Find where the given text appears and provide that cell's center as (X, Y) coordinate. 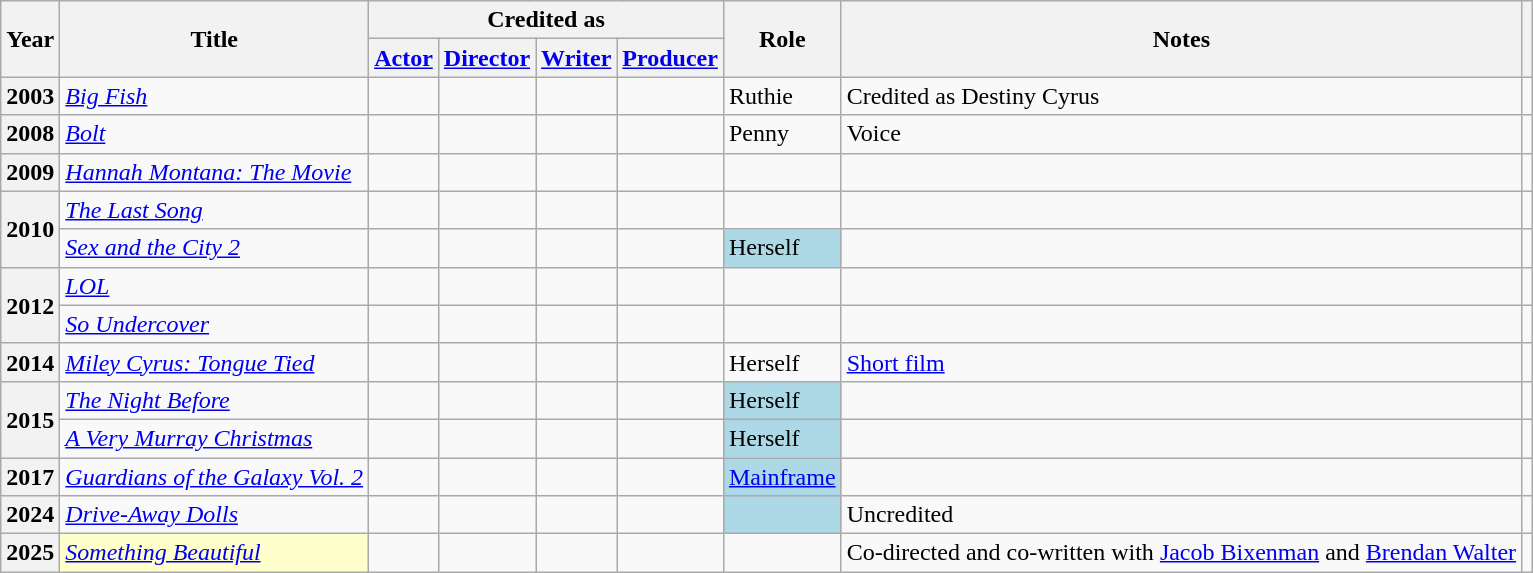
Notes (1182, 39)
2009 (30, 172)
Credited as (546, 20)
2025 (30, 553)
Penny (782, 134)
Role (782, 39)
Mainframe (782, 477)
Miley Cyrus: Tongue Tied (214, 362)
2010 (30, 229)
2017 (30, 477)
Uncredited (1182, 515)
Title (214, 39)
2015 (30, 419)
Co-directed and co-written with Jacob Bixenman and Brendan Walter (1182, 553)
Producer (670, 58)
Voice (1182, 134)
Director (486, 58)
So Undercover (214, 324)
2008 (30, 134)
2012 (30, 305)
A Very Murray Christmas (214, 438)
Something Beautiful (214, 553)
Bolt (214, 134)
LOL (214, 286)
The Night Before (214, 400)
2003 (30, 96)
Guardians of the Galaxy Vol. 2 (214, 477)
2024 (30, 515)
The Last Song (214, 210)
Ruthie (782, 96)
2014 (30, 362)
Actor (404, 58)
Sex and the City 2 (214, 248)
Big Fish (214, 96)
Short film (1182, 362)
Credited as Destiny Cyrus (1182, 96)
Hannah Montana: The Movie (214, 172)
Year (30, 39)
Drive-Away Dolls (214, 515)
Writer (576, 58)
